Locate the cell with the specified text and output its (x, y) center coordinate. 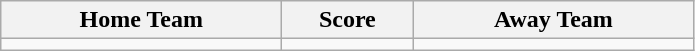
Away Team (554, 20)
Score (348, 20)
Home Team (142, 20)
